Scan for the cell matching the given text and deliver its (x, y) coordinate at center. 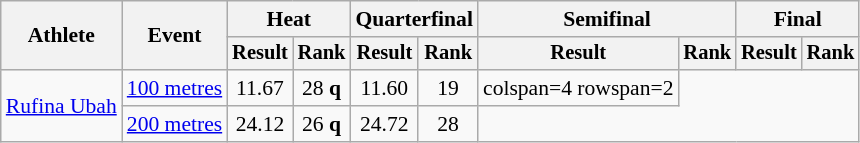
200 metres (174, 124)
24.12 (260, 124)
11.67 (260, 88)
Heat (288, 19)
26 q (322, 124)
Rufina Ubah (62, 106)
Athlete (62, 36)
colspan=4 rowspan=2 (578, 88)
28 (448, 124)
Final (798, 19)
Event (174, 36)
100 metres (174, 88)
28 q (322, 88)
19 (448, 88)
11.60 (384, 88)
Semifinal (607, 19)
24.72 (384, 124)
Quarterfinal (414, 19)
